Identify which cell holds the provided text, then report its [x, y] central coordinate. 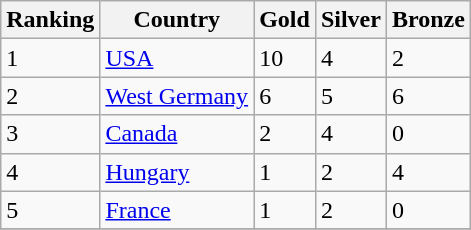
Gold [285, 20]
Hungary [177, 172]
10 [285, 58]
Country [177, 20]
France [177, 210]
3 [50, 134]
Bronze [428, 20]
West Germany [177, 96]
Ranking [50, 20]
Silver [350, 20]
Canada [177, 134]
USA [177, 58]
